Capture the cell that displays the provided text and extract its (x, y) central coordinate. 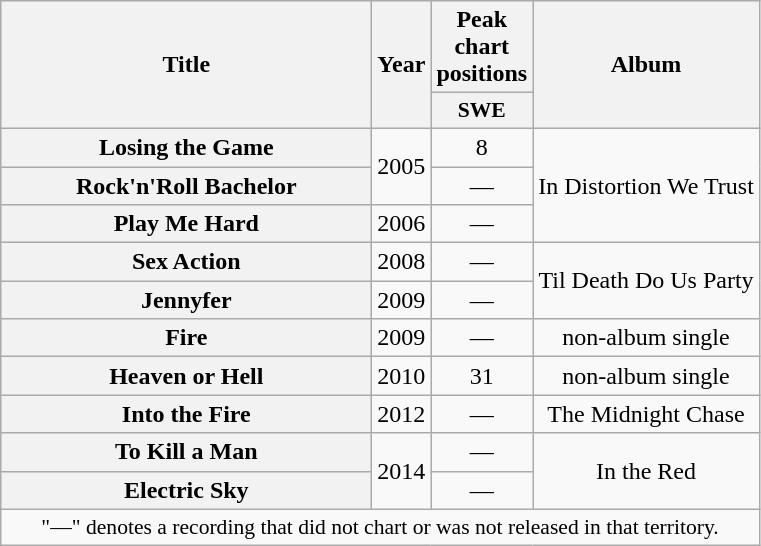
To Kill a Man (186, 452)
2005 (402, 166)
Losing the Game (186, 147)
Title (186, 65)
8 (482, 147)
Play Me Hard (186, 224)
In the Red (646, 471)
"—" denotes a recording that did not chart or was not released in that territory. (380, 527)
Album (646, 65)
Into the Fire (186, 414)
Fire (186, 338)
31 (482, 376)
Peak chart positions (482, 47)
2014 (402, 471)
Heaven or Hell (186, 376)
2008 (402, 262)
2006 (402, 224)
Year (402, 65)
SWE (482, 111)
Sex Action (186, 262)
Til Death Do Us Party (646, 281)
Rock'n'Roll Bachelor (186, 185)
The Midnight Chase (646, 414)
Electric Sky (186, 490)
2012 (402, 414)
2010 (402, 376)
In Distortion We Trust (646, 185)
Jennyfer (186, 300)
